Find where the given text appears and provide that cell's center as [X, Y] coordinate. 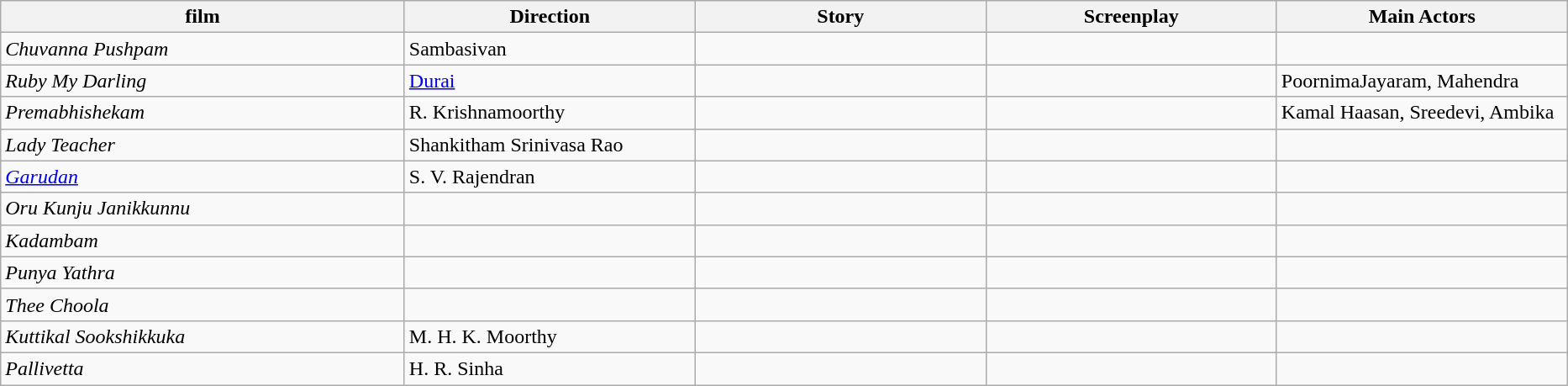
Kuttikal Sookshikkuka [203, 336]
Durai [550, 81]
Ruby My Darling [203, 81]
Premabhishekam [203, 113]
Direction [550, 17]
Sambasivan [550, 49]
Shankitham Srinivasa Rao [550, 145]
Chuvanna Pushpam [203, 49]
R. Krishnamoorthy [550, 113]
Kadambam [203, 241]
S. V. Rajendran [550, 177]
film [203, 17]
Garudan [203, 177]
Story [840, 17]
Thee Choola [203, 304]
Oru Kunju Janikkunnu [203, 209]
Kamal Haasan, Sreedevi, Ambika [1422, 113]
PoornimaJayaram, Mahendra [1422, 81]
Screenplay [1131, 17]
Pallivetta [203, 368]
Punya Yathra [203, 272]
H. R. Sinha [550, 368]
M. H. K. Moorthy [550, 336]
Lady Teacher [203, 145]
Main Actors [1422, 17]
